Detect which cell encompasses the target text, then output its (X, Y) center coordinate. 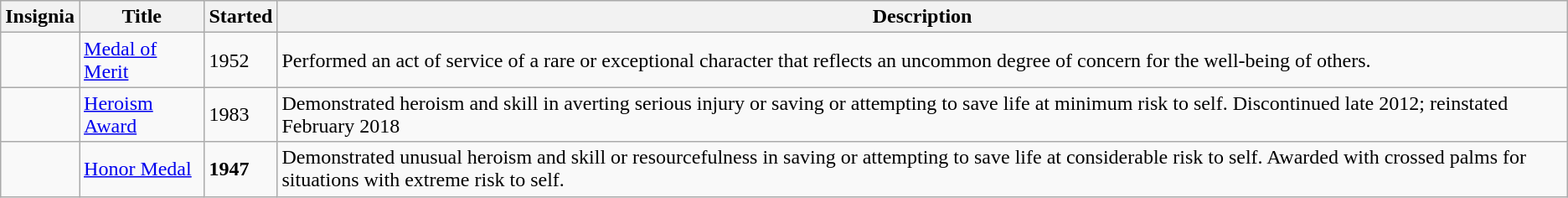
Started (241, 17)
1952 (241, 60)
1947 (241, 169)
Title (142, 17)
Heroism Award (142, 114)
Performed an act of service of a rare or exceptional character that reflects an uncommon degree of concern for the well-being of others. (922, 60)
Honor Medal (142, 169)
Description (922, 17)
1983 (241, 114)
Insignia (40, 17)
Medal of Merit (142, 60)
